Capture the cell that displays the provided text and extract its (x, y) central coordinate. 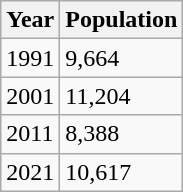
9,664 (122, 58)
11,204 (122, 96)
2011 (30, 134)
10,617 (122, 172)
2021 (30, 172)
Year (30, 20)
8,388 (122, 134)
1991 (30, 58)
Population (122, 20)
2001 (30, 96)
